Determine the [x, y] coordinate at the center of the cell enclosing the given text.  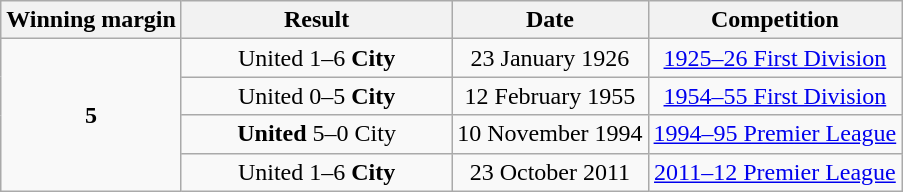
5 [92, 115]
Result [316, 20]
1954–55 First Division [775, 96]
United 0–5 City [316, 96]
23 October 2011 [550, 172]
23 January 1926 [550, 58]
Winning margin [92, 20]
1994–95 Premier League [775, 134]
Date [550, 20]
12 February 1955 [550, 96]
10 November 1994 [550, 134]
Competition [775, 20]
2011–12 Premier League [775, 172]
1925–26 First Division [775, 58]
United 5–0 City [316, 134]
